Capture the cell that displays the provided text and extract its [X, Y] central coordinate. 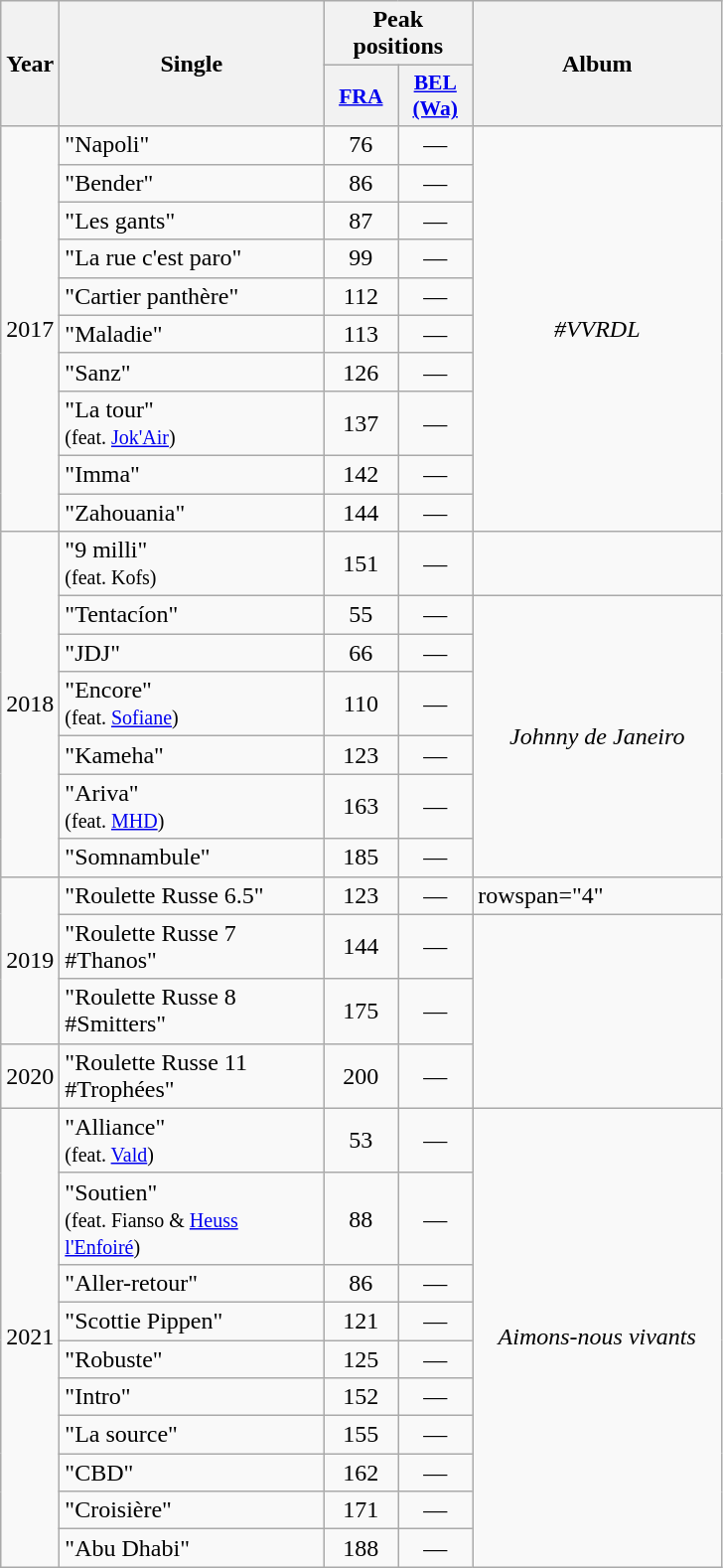
113 [361, 334]
185 [361, 858]
Johnny de Janeiro [598, 736]
76 [361, 145]
151 [361, 564]
"Robuste" [192, 1358]
rowspan="4" [598, 895]
"Sanz" [192, 372]
88 [361, 1218]
Aimons-nous vivants [598, 1337]
162 [361, 1473]
87 [361, 221]
"Cartier panthère" [192, 296]
"Intro" [192, 1397]
"La tour"(feat. Jok'Air) [192, 423]
"Soutien"(feat. Fianso & Heuss l'Enfoiré) [192, 1218]
"9 milli"(feat. Kofs) [192, 564]
"Roulette Russe 6.5" [192, 895]
55 [361, 615]
152 [361, 1397]
66 [361, 653]
"Encore"(feat. Sofiane) [192, 704]
Peak positions [398, 34]
142 [361, 474]
125 [361, 1358]
99 [361, 258]
"Bender" [192, 183]
2020 [30, 1075]
"Croisière" [192, 1510]
155 [361, 1435]
#VVRDL [598, 329]
121 [361, 1321]
"La source" [192, 1435]
200 [361, 1075]
"Abu Dhabi" [192, 1548]
"JDJ" [192, 653]
"CBD" [192, 1473]
"Aller-retour" [192, 1283]
112 [361, 296]
FRA [361, 95]
53 [361, 1141]
"Zahouania" [192, 512]
2019 [30, 960]
"Tentacíon" [192, 615]
Year [30, 64]
"Alliance" (feat. Vald) [192, 1141]
"Roulette Russe 8 #Smitters" [192, 1012]
"Napoli" [192, 145]
"La rue c'est paro" [192, 258]
"Roulette Russe 7 #Thanos" [192, 946]
2021 [30, 1337]
"Maladie" [192, 334]
137 [361, 423]
163 [361, 807]
"Kameha" [192, 755]
110 [361, 704]
2018 [30, 704]
"Imma" [192, 474]
"Roulette Russe 11 #Trophées" [192, 1075]
"Somnambule" [192, 858]
2017 [30, 329]
188 [361, 1548]
126 [361, 372]
Album [598, 64]
BEL (Wa) [435, 95]
"Ariva"(feat. MHD) [192, 807]
"Scottie Pippen" [192, 1321]
Single [192, 64]
171 [361, 1510]
175 [361, 1012]
"Les gants" [192, 221]
